For the text-containing cell, return its midpoint in (x, y) coordinate format. 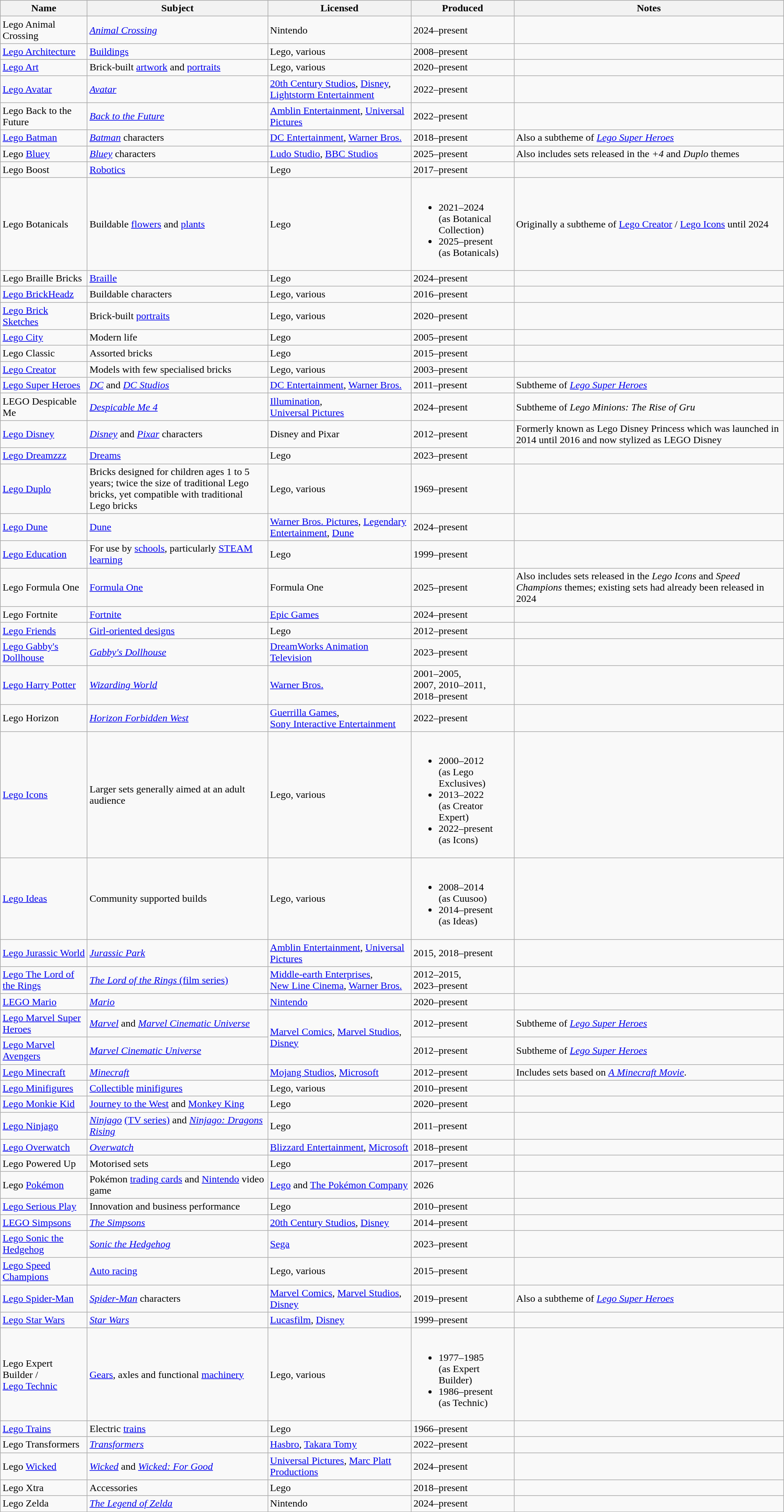
Animal Crossing (178, 30)
Produced (462, 8)
Lego Super Heroes (44, 385)
Girl-oriented designs (178, 630)
The Lord of the Rings (film series) (178, 980)
Lego Duplo (44, 488)
Lego Animal Crossing (44, 30)
1977–1985(as Expert Builder)1986–present(as Technic) (462, 1375)
Gabby's Dollhouse (178, 652)
Lego and The Pokémon Company (339, 1184)
Dune (178, 527)
Lego Architecture (44, 52)
The Legend of Zelda (178, 1504)
Modern life (178, 338)
Lego Disney (44, 434)
Marvel Cinematic Universe (178, 1050)
Ninjago (TV series) and Ninjago: Dragons Rising (178, 1126)
Lego Back to the Future (44, 116)
Lego Gabby's Dollhouse (44, 652)
DC and DC Studios (178, 385)
Overwatch (178, 1147)
Lego Dreamzzz (44, 456)
Lego BrickHeadz (44, 294)
Lego Jurassic World (44, 953)
Lego Botanicals (44, 224)
Lego City (44, 338)
Assorted bricks (178, 353)
LEGO Mario (44, 1002)
2021–2024(as Botanical Collection)2025–present(as Botanicals) (462, 224)
Mario (178, 1002)
The Simpsons (178, 1223)
2015, 2018–present (462, 953)
Also includes sets released in the +4 and Duplo themes (649, 154)
Epic Games (339, 614)
Fortnite (178, 614)
Lego Friends (44, 630)
1969–present (462, 488)
Lego Formula One (44, 587)
Blizzard Entertainment, Microsoft (339, 1147)
Lego Dune (44, 527)
Wizarding World (178, 685)
Lego Powered Up (44, 1163)
Minecraft (178, 1072)
Disney and Pixar (339, 434)
Horizon Forbidden West (178, 718)
Wicked and Wicked: For Good (178, 1466)
Dreams (178, 456)
Electric trains (178, 1429)
Models with few specialised bricks (178, 369)
Originally a subtheme of Lego Creator / Lego Icons until 2024 (649, 224)
Lego Education (44, 555)
Lego Classic (44, 353)
Lego Braille Bricks (44, 278)
Lego Xtra (44, 1488)
Gears, axles and functional machinery (178, 1375)
Subject (178, 8)
Innovation and business performance (178, 1206)
Name (44, 8)
Robotics (178, 170)
Auto racing (178, 1272)
Buildable characters (178, 294)
Ludo Studio, BBC Studios (339, 154)
Guerrilla Games,Sony Interactive Entertainment (339, 718)
Lego Zelda (44, 1504)
Marvel and Marvel Cinematic Universe (178, 1024)
Disney and Pixar characters (178, 434)
Lego Sonic the Hedgehog (44, 1244)
Buildings (178, 52)
Lego Bluey (44, 154)
For use by schools, particularly STEAM learning (178, 555)
Also includes sets released in the Lego Icons and Speed Champions themes; existing sets had already been released in 2024 (649, 587)
Middle-earth Enterprises,New Line Cinema, Warner Bros. (339, 980)
Notes (649, 8)
Despicable Me 4 (178, 407)
Warner Bros. (339, 685)
Jurassic Park (178, 953)
Back to the Future (178, 116)
Lego Avatar (44, 89)
Motorised sets (178, 1163)
Lego Harry Potter (44, 685)
Journey to the West and Monkey King (178, 1104)
Buildable flowers and plants (178, 224)
Lego Batman (44, 138)
Sonic the Hedgehog (178, 1244)
Lucasfilm, Disney (339, 1320)
Sega (339, 1244)
Lego Expert Builder /Lego Technic (44, 1375)
Collectible minifigures (178, 1088)
2003–present (462, 369)
Lego Art (44, 67)
DreamWorks Animation Television (339, 652)
Spider-Man characters (178, 1298)
LEGO Simpsons (44, 1223)
Includes sets based on A Minecraft Movie. (649, 1072)
Lego Overwatch (44, 1147)
Star Wars (178, 1320)
2005–present (462, 338)
Braille (178, 278)
Lego Creator (44, 369)
Lego Minifigures (44, 1088)
Hasbro, Takara Tomy (339, 1445)
Mojang Studios, Microsoft (339, 1072)
2012–2015,2023–present (462, 980)
Universal Pictures, Marc Platt Productions (339, 1466)
2008–present (462, 52)
2000–2012(as Lego Exclusives)2013–2022(as Creator Expert)2022–present(as Icons) (462, 795)
Lego Transformers (44, 1445)
Lego Trains (44, 1429)
Lego Marvel Avengers (44, 1050)
Accessories (178, 1488)
Batman characters (178, 138)
LEGO Despicable Me (44, 407)
Brick-built portraits (178, 316)
Lego Fortnite (44, 614)
Lego Speed Champions (44, 1272)
Lego Minecraft (44, 1072)
Lego Horizon (44, 718)
Lego Ninjago (44, 1126)
Lego Monkie Kid (44, 1104)
Community supported builds (178, 899)
Pokémon trading cards and Nintendo video game (178, 1184)
Avatar (178, 89)
Lego Icons (44, 795)
Lego Wicked (44, 1466)
Lego The Lord of the Rings (44, 980)
Lego Star Wars (44, 1320)
2014–present (462, 1223)
20th Century Studios, Disney,Lightstorm Entertainment (339, 89)
Warner Bros. Pictures, Legendary Entertainment, Dune (339, 527)
Bricks designed for children ages 1 to 5 years; twice the size of traditional Lego bricks, yet compatible with traditional Lego bricks (178, 488)
Lego Pokémon (44, 1184)
2019–present (462, 1298)
2026 (462, 1184)
Lego Brick Sketches (44, 316)
Licensed (339, 8)
Lego Marvel Super Heroes (44, 1024)
Formerly known as Lego Disney Princess which was launched in 2014 until 2016 and now stylized as LEGO Disney (649, 434)
Transformers (178, 1445)
Larger sets generally aimed at an adult audience (178, 795)
Illumination,Universal Pictures (339, 407)
Lego Ideas (44, 899)
Lego Serious Play (44, 1206)
20th Century Studios, Disney (339, 1223)
Lego Spider-Man (44, 1298)
1966–present (462, 1429)
Brick-built artwork and portraits (178, 67)
Lego Boost (44, 170)
2016–present (462, 294)
2001–2005,2007, 2010–2011,2018–present (462, 685)
Bluey characters (178, 154)
Subtheme of Lego Minions: The Rise of Gru (649, 407)
2008–2014(as Cuusoo)2014–present(as Ideas) (462, 899)
